From the cell containing the given text, extract its center point as (x, y) coordinate. 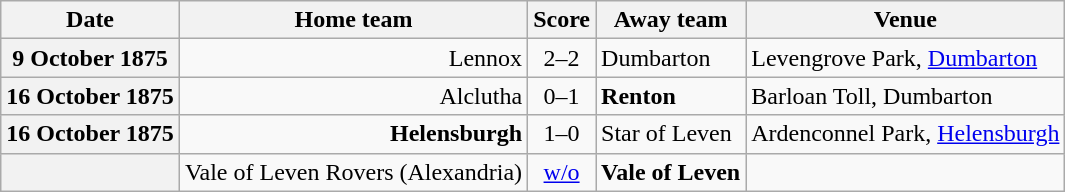
Vale of Leven Rovers (Alexandria) (353, 172)
Levengrove Park, Dumbarton (906, 58)
Dumbarton (671, 58)
w/o (562, 172)
Ardenconnel Park, Helensburgh (906, 134)
2–2 (562, 58)
Helensburgh (353, 134)
Lennox (353, 58)
Home team (353, 20)
9 October 1875 (90, 58)
Barloan Toll, Dumbarton (906, 96)
Date (90, 20)
0–1 (562, 96)
Star of Leven (671, 134)
Venue (906, 20)
1–0 (562, 134)
Renton (671, 96)
Away team (671, 20)
Alclutha (353, 96)
Score (562, 20)
Vale of Leven (671, 172)
